Identify which cell holds the provided text, then report its [X, Y] central coordinate. 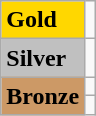
Bronze [43, 96]
Gold [43, 20]
Silver [43, 58]
